Pinpoint the cell where the given text exists, returning its [x, y] midpoint coordinate. 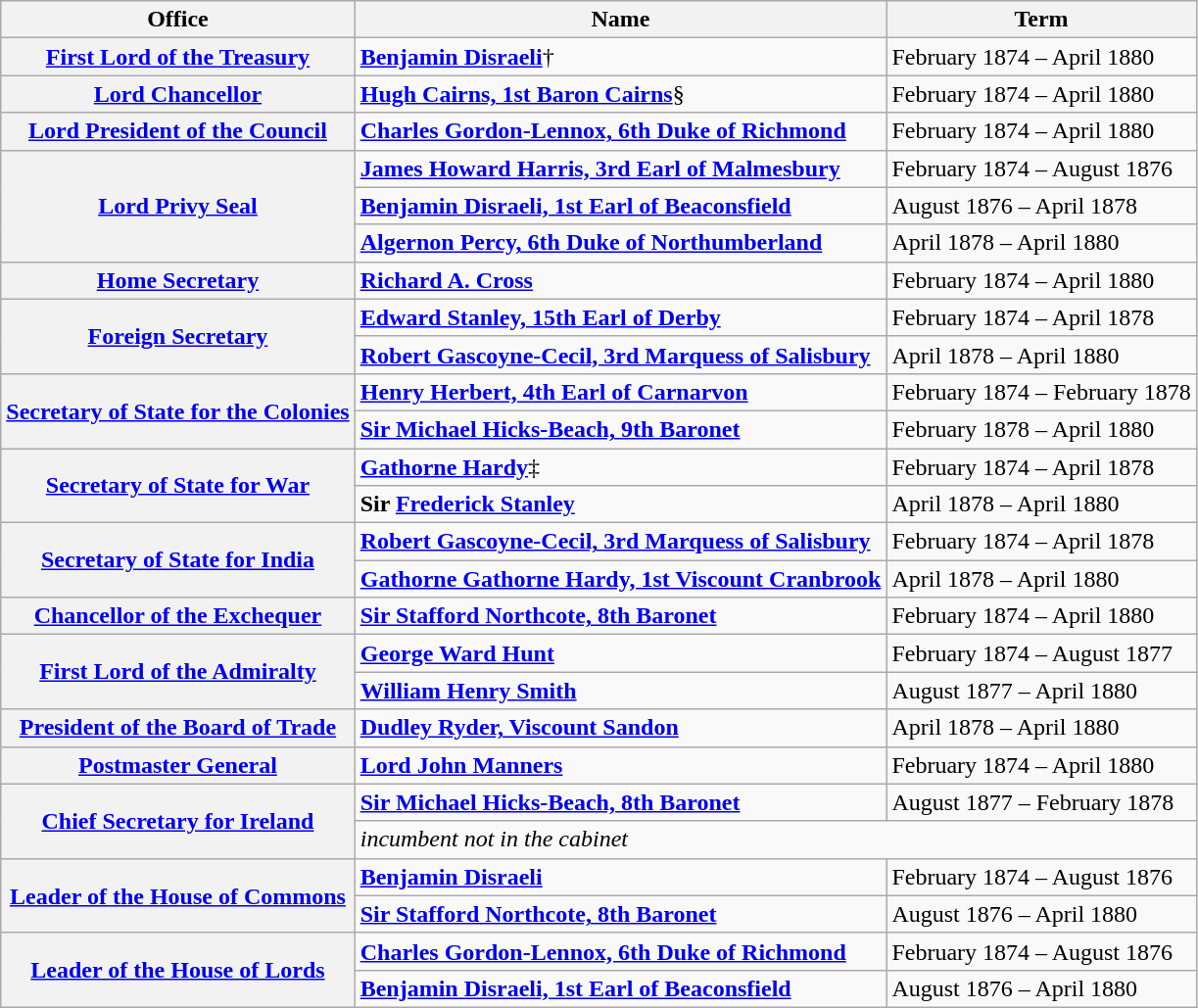
Chancellor of the Exchequer [178, 616]
George Ward Hunt [621, 653]
February 1874 – August 1877 [1041, 653]
Leader of the House of Lords [178, 970]
Chief Secretary for Ireland [178, 821]
incumbent not in the cabinet [776, 840]
August 1876 – April 1878 [1041, 206]
Office [178, 20]
Benjamin Disraeli† [621, 57]
Gathorne Hardy‡ [621, 467]
August 1877 – April 1880 [1041, 691]
Secretary of State for the Colonies [178, 410]
Postmaster General [178, 765]
Term [1041, 20]
Secretary of State for India [178, 560]
August 1877 – February 1878 [1041, 802]
Name [621, 20]
Algernon Percy, 6th Duke of Northumberland [621, 243]
President of the Board of Trade [178, 728]
First Lord of the Treasury [178, 57]
William Henry Smith [621, 691]
Lord Chancellor [178, 94]
Foreign Secretary [178, 336]
Henry Herbert, 4th Earl of Carnarvon [621, 392]
Richard A. Cross [621, 280]
Sir Frederick Stanley [621, 504]
Gathorne Gathorne Hardy, 1st Viscount Cranbrook [621, 579]
February 1874 – February 1878 [1041, 392]
Secretary of State for War [178, 486]
Home Secretary [178, 280]
Lord Privy Seal [178, 206]
Sir Michael Hicks-Beach, 8th Baronet [621, 802]
Lord President of the Council [178, 131]
Sir Michael Hicks-Beach, 9th Baronet [621, 429]
Benjamin Disraeli [621, 877]
Leader of the House of Commons [178, 895]
Dudley Ryder, Viscount Sandon [621, 728]
First Lord of the Admiralty [178, 672]
Hugh Cairns, 1st Baron Cairns§ [621, 94]
James Howard Harris, 3rd Earl of Malmesbury [621, 168]
Edward Stanley, 15th Earl of Derby [621, 317]
Lord John Manners [621, 765]
February 1878 – April 1880 [1041, 429]
